Determine the (x, y) coordinate at the center of the cell enclosing the given text.  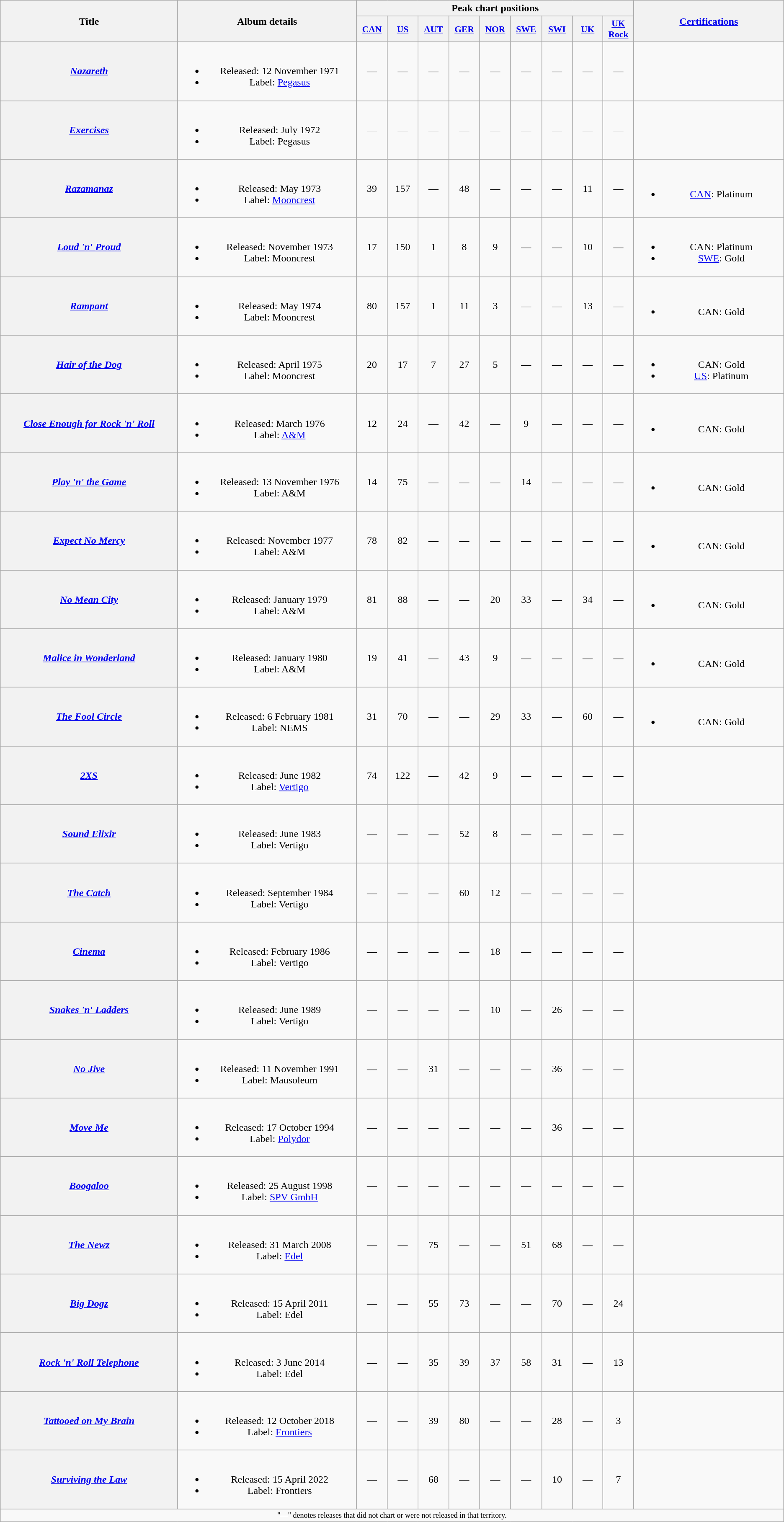
Close Enough for Rock 'n' Roll (89, 423)
Released: November 1977Label: A&M (267, 540)
SWI (557, 29)
18 (495, 951)
Released: May 1974Label: Mooncrest (267, 306)
28 (557, 1421)
Title (89, 21)
41 (403, 658)
Released: 31 March 2008Label: Edel (267, 1245)
51 (526, 1245)
Boogaloo (89, 1186)
"—" denotes releases that did not chart or were not released in that territory. (392, 1516)
UK Rock (619, 29)
Hair of the Dog (89, 364)
Released: June 1982Label: Vertigo (267, 775)
Released: 11 November 1991Label: Mausoleum (267, 1069)
NOR (495, 29)
74 (372, 775)
CAN: Platinum (709, 189)
AUT (433, 29)
43 (464, 658)
19 (372, 658)
82 (403, 540)
Released: January 1980Label: A&M (267, 658)
27 (464, 364)
No Mean City (89, 599)
The Newz (89, 1245)
88 (403, 599)
SWE (526, 29)
2XS (89, 775)
Malice in Wonderland (89, 658)
52 (464, 834)
Surviving the Law (89, 1479)
Cinema (89, 951)
Released: June 1983Label: Vertigo (267, 834)
26 (557, 1010)
Move Me (89, 1127)
Album details (267, 21)
Released: 3 June 2014Label: Edel (267, 1362)
Razamanaz (89, 189)
Released: November 1973Label: Mooncrest (267, 247)
Released: 12 November 1971Label: Pegasus (267, 71)
48 (464, 189)
Released: July 1972Label: Pegasus (267, 130)
Tattooed on My Brain (89, 1421)
Released: 12 October 2018Label: Frontiers (267, 1421)
Certifications (709, 21)
Released: April 1975Label: Mooncrest (267, 364)
Released: February 1986Label: Vertigo (267, 951)
122 (403, 775)
CAN: PlatinumSWE: Gold (709, 247)
Released: 25 August 1998Label: SPV GmbH (267, 1186)
Released: May 1973Label: Mooncrest (267, 189)
Expect No Mercy (89, 540)
Released: June 1989Label: Vertigo (267, 1010)
Peak chart positions (495, 8)
The Catch (89, 893)
Released: 15 April 2011Label: Edel (267, 1303)
Rock 'n' Roll Telephone (89, 1362)
GER (464, 29)
Nazareth (89, 71)
34 (588, 599)
73 (464, 1303)
Released: January 1979Label: A&M (267, 599)
81 (372, 599)
No Jive (89, 1069)
Rampant (89, 306)
Loud 'n' Proud (89, 247)
78 (372, 540)
Big Dogz (89, 1303)
CAN: GoldUS: Platinum (709, 364)
Released: March 1976Label: A&M (267, 423)
Released: 17 October 1994Label: Polydor (267, 1127)
Released: 15 April 2022Label: Frontiers (267, 1479)
58 (526, 1362)
Exercises (89, 130)
Released: 6 February 1981Label: NEMS (267, 717)
37 (495, 1362)
35 (433, 1362)
29 (495, 717)
CAN (372, 29)
Play 'n' the Game (89, 482)
5 (495, 364)
Snakes 'n' Ladders (89, 1010)
Released: 13 November 1976Label: A&M (267, 482)
The Fool Circle (89, 717)
Released: September 1984Label: Vertigo (267, 893)
US (403, 29)
55 (433, 1303)
Sound Elixir (89, 834)
UK (588, 29)
150 (403, 247)
